Search for the cell housing the specified text and yield its [x, y] center coordinate. 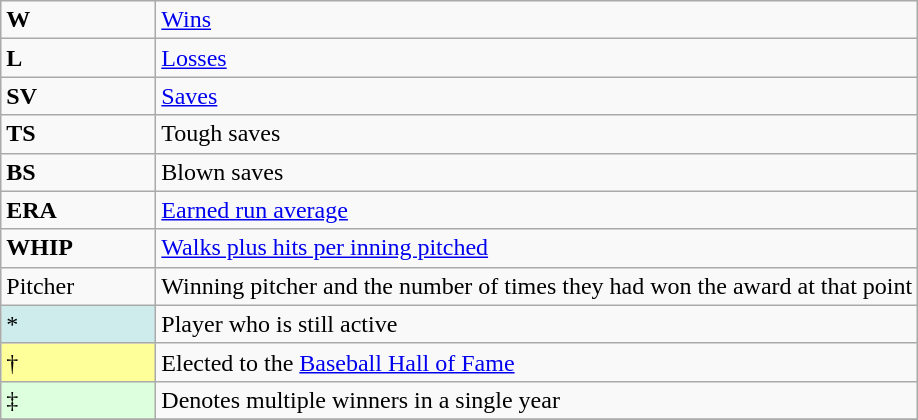
Elected to the Baseball Hall of Fame [537, 362]
WHIP [78, 248]
BS [78, 172]
‡ [78, 400]
ERA [78, 210]
Walks plus hits per inning pitched [537, 248]
Blown saves [537, 172]
Winning pitcher and the number of times they had won the award at that point [537, 286]
Saves [537, 96]
SV [78, 96]
Tough saves [537, 134]
Earned run average [537, 210]
Wins [537, 20]
† [78, 362]
Losses [537, 58]
TS [78, 134]
W [78, 20]
* [78, 324]
Denotes multiple winners in a single year [537, 400]
Player who is still active [537, 324]
L [78, 58]
Pitcher [78, 286]
